Locate the cell with the specified text and output its (X, Y) center coordinate. 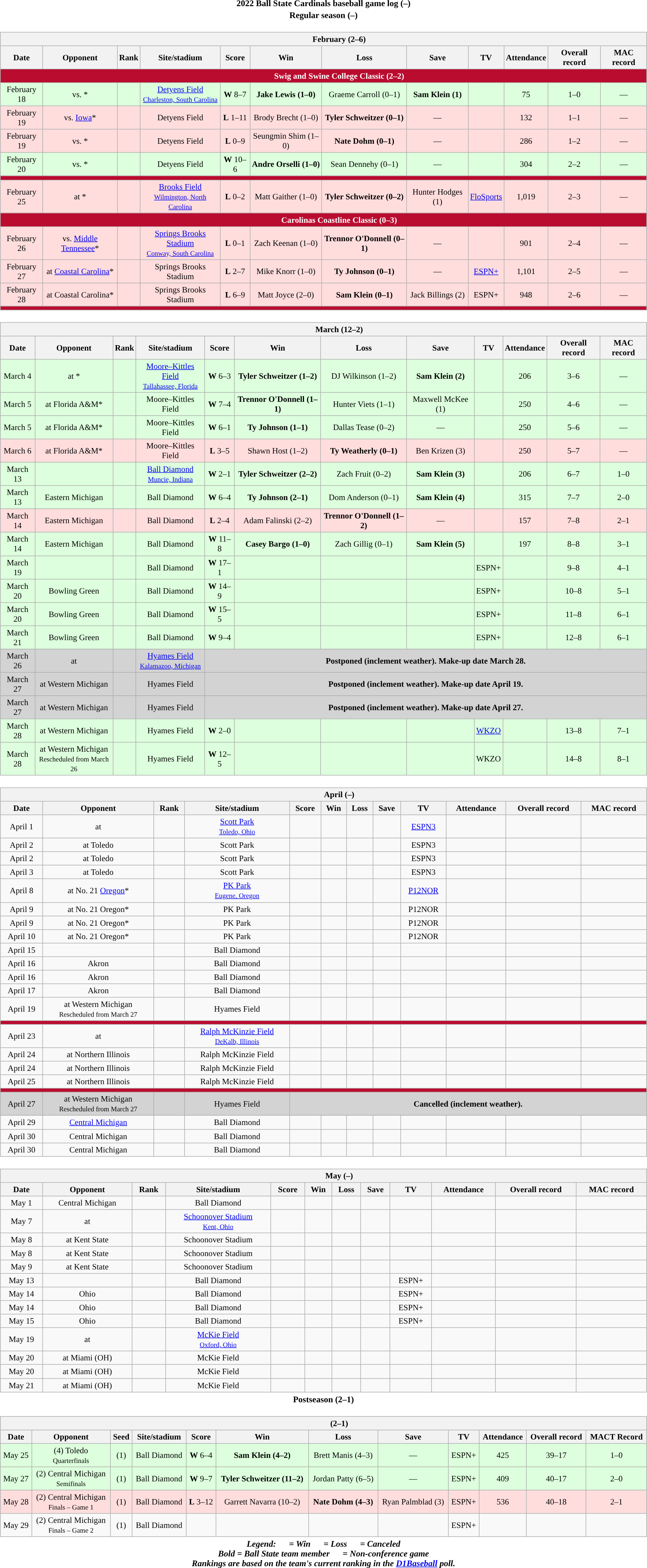
L 2–7 (235, 272)
Jake Lewis (1–0) (286, 95)
2–6 (574, 295)
7–1 (623, 731)
March 19 (18, 568)
Tyler Schweitzer (2–2) (278, 474)
W 17–1 (220, 568)
Brooks FieldWilmington, North Carolina (180, 196)
W 10–6 (235, 165)
425 (503, 1455)
May 1 (22, 1203)
Sam Klein (4) (440, 498)
Postponed (inclement weather). Make-up date April 19. (426, 684)
1,101 (526, 272)
Seungmin Shim (1–0) (286, 141)
April 19 (22, 1009)
5–6 (573, 427)
W 15–5 (220, 614)
Shawn Host (1–2) (278, 451)
W 6–3 (220, 376)
May 13 (22, 1280)
Sam Klein (4–2) (262, 1455)
39–17 (556, 1455)
Trennor O'Donnell (1–2) (364, 521)
75 (526, 95)
Ty Johnson (2–1) (278, 498)
at Western MichiganRescheduled from March 26 (74, 759)
Hunter Viets (1–1) (364, 404)
2–3 (574, 196)
April 23 (22, 1036)
901 (526, 243)
W 8–7 (235, 95)
Ty Johnson (1–1) (278, 427)
W 2–1 (220, 474)
April 29 (22, 1122)
McKie FieldOxford, Ohio (218, 1339)
5–7 (573, 451)
May 21 (22, 1385)
Matt Gaither (1–0) (286, 196)
February 18 (22, 95)
Nate Dohm (4–3) (343, 1502)
Cancelled (inclement weather). (468, 1104)
April 27 (22, 1104)
May 19 (22, 1339)
April 8 (22, 890)
286 (526, 141)
L 2–4 (220, 521)
Sam Klein (5) (440, 544)
8–8 (573, 544)
Tyler Schweitzer (1–2) (278, 376)
Ralph McKinzie FieldDeKalb, Illinois (237, 1036)
1–1 (574, 118)
6–7 (573, 474)
536 (503, 1502)
April 10 (22, 936)
7–7 (573, 498)
Postponed (inclement weather). Make-up date April 27. (426, 708)
Postponed (inclement weather). Make-up date March 28. (426, 661)
May 27 (16, 1478)
PK ParkEugene, Oregon (237, 890)
13–8 (573, 731)
Dom Anderson (0–1) (364, 498)
409 (503, 1478)
Adam Falinski (2–2) (278, 521)
Springs Brooks StadiumConway, South Carolina (180, 243)
9–8 (573, 568)
Ball DiamondMuncie, Indiana (170, 474)
Trennor O'Donnell (1–1) (278, 404)
40–18 (556, 1502)
2–2 (574, 165)
12–8 (573, 638)
May 15 (22, 1321)
W 9–4 (220, 638)
Ty Weatherly (0–1) (364, 451)
Nate Dohm (0–1) (364, 141)
Sam Klein (2) (440, 376)
W 6–1 (220, 427)
7–8 (573, 521)
W 7–4 (220, 404)
Ben Krizen (3) (440, 451)
L 0–9 (235, 141)
40–17 (556, 1478)
948 (526, 295)
April 17 (22, 991)
(4) ToledoQuarterfinals (71, 1455)
March 21 (18, 638)
Ty Johnson (0–1) (364, 272)
Jordan Patty (6–5) (343, 1478)
W 11–8 (220, 544)
Dallas Tease (0–2) (364, 427)
April 1 (22, 827)
Casey Bargo (1–0) (278, 544)
W 12–5 (220, 759)
157 (525, 521)
Zach Fruit (0–2) (364, 474)
304 (526, 165)
February 28 (22, 295)
February 26 (22, 243)
Sam Klein (3) (440, 474)
April (–) (323, 795)
11–8 (573, 614)
May 29 (16, 1525)
Graeme Carroll (0–1) (364, 95)
May (–) (323, 1176)
Jack Billings (2) (438, 295)
Scott ParkToledo, Ohio (237, 827)
April 15 (22, 950)
L 3–5 (220, 451)
February 25 (22, 196)
Garrett Navarra (10–2) (262, 1502)
Zach Gillig (0–1) (364, 544)
Matt Joyce (2–0) (286, 295)
Sam Klein (1) (438, 95)
Seed (121, 1437)
May 28 (16, 1502)
W 9–7 (201, 1478)
April 25 (22, 1082)
April 3 (22, 872)
5–1 (623, 591)
Maxwell McKee (1) (440, 404)
4–1 (623, 568)
Brett Manis (4–3) (343, 1455)
Tyler Schweitzer (0–2) (364, 196)
Detyens FieldCharleston, South Carolina (180, 95)
DJ Wilkinson (1–2) (364, 376)
Carolinas Coastline Classic (0–3) (323, 220)
(2–1) (323, 1423)
8–1 (623, 759)
March 6 (18, 451)
Schoonover StadiumKent, Ohio (218, 1221)
March (12–2) (323, 329)
(2) Central MichiganSemifinals (71, 1478)
Brody Brecht (1–0) (286, 118)
Mike Knorr (1–0) (286, 272)
May 25 (16, 1455)
1,019 (526, 196)
Sam Klein (0–1) (364, 295)
14–8 (573, 759)
W 14–9 (220, 591)
4–6 (573, 404)
February 27 (22, 272)
Ryan Palmblad (3) (413, 1502)
February (2–6) (323, 39)
March 26 (18, 661)
Hyames FieldKalamazoo, Michigan (170, 661)
Tyler Schweitzer (11–2) (262, 1478)
Tyler Schweitzer (0–1) (364, 118)
2–5 (574, 272)
(2) Central MichiganFinals – Game 1 (71, 1502)
L 6–9 (235, 295)
Swig and Swine College Classic (2–2) (323, 76)
Andre Orselli (1–0) (286, 165)
MACT Record (616, 1437)
vs. Middle Tennessee* (80, 243)
315 (525, 498)
W 2–0 (220, 731)
197 (525, 544)
(2) Central MichiganFinals – Game 2 (71, 1525)
L 3–12 (201, 1502)
vs. Iowa* (80, 118)
Sean Dennehy (0–1) (364, 165)
Trennor O'Donnell (0–1) (364, 243)
February 20 (22, 165)
March 4 (18, 376)
May 7 (22, 1221)
L 0–1 (235, 243)
10–8 (573, 591)
Moore–Kittles FieldTallahassee, Florida (170, 376)
3–6 (573, 376)
L 0–2 (235, 196)
FloSports (486, 196)
Zach Keenan (1–0) (286, 243)
1–2 (574, 141)
3–1 (623, 544)
May 9 (22, 1267)
132 (526, 118)
L 1–11 (235, 118)
Hunter Hodges (1) (438, 196)
2–4 (574, 243)
